Extract the [X, Y] coordinate from the center of the cell holding the provided text.  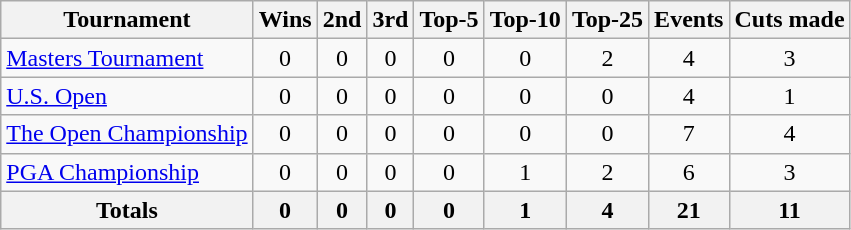
Masters Tournament [127, 58]
Top-5 [449, 20]
Top-25 [607, 20]
Tournament [127, 20]
2nd [342, 20]
3rd [390, 20]
Totals [127, 210]
U.S. Open [127, 96]
Events [689, 20]
The Open Championship [127, 134]
7 [689, 134]
21 [689, 210]
Top-10 [525, 20]
PGA Championship [127, 172]
11 [790, 210]
Wins [285, 20]
Cuts made [790, 20]
6 [689, 172]
